For the text-containing cell, return its midpoint in [x, y] coordinate format. 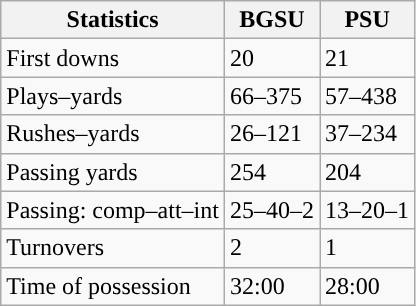
Time of possession [113, 286]
20 [272, 58]
32:00 [272, 286]
57–438 [368, 96]
1 [368, 248]
Plays–yards [113, 96]
37–234 [368, 134]
First downs [113, 58]
204 [368, 172]
21 [368, 58]
BGSU [272, 20]
2 [272, 248]
13–20–1 [368, 210]
66–375 [272, 96]
PSU [368, 20]
25–40–2 [272, 210]
Passing yards [113, 172]
Rushes–yards [113, 134]
26–121 [272, 134]
Passing: comp–att–int [113, 210]
28:00 [368, 286]
Statistics [113, 20]
254 [272, 172]
Turnovers [113, 248]
